Output the (X, Y) coordinate of the center of the cell containing the given text.  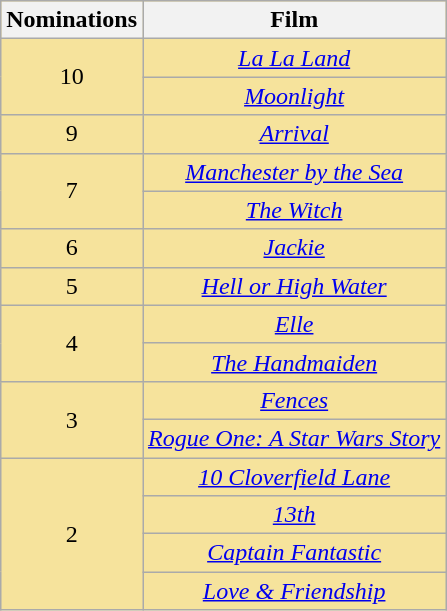
9 (72, 134)
The Handmaiden (294, 362)
Hell or High Water (294, 286)
Love & Friendship (294, 591)
2 (72, 534)
Captain Fantastic (294, 553)
3 (72, 419)
Elle (294, 324)
10 (72, 77)
7 (72, 191)
Arrival (294, 134)
5 (72, 286)
Jackie (294, 248)
10 Cloverfield Lane (294, 477)
Manchester by the Sea (294, 172)
6 (72, 248)
The Witch (294, 210)
La La Land (294, 58)
Film (294, 20)
4 (72, 343)
13th (294, 515)
Nominations (72, 20)
Rogue One: A Star Wars Story (294, 438)
Moonlight (294, 96)
Fences (294, 400)
